Determine the [X, Y] coordinate at the center of the cell enclosing the given text.  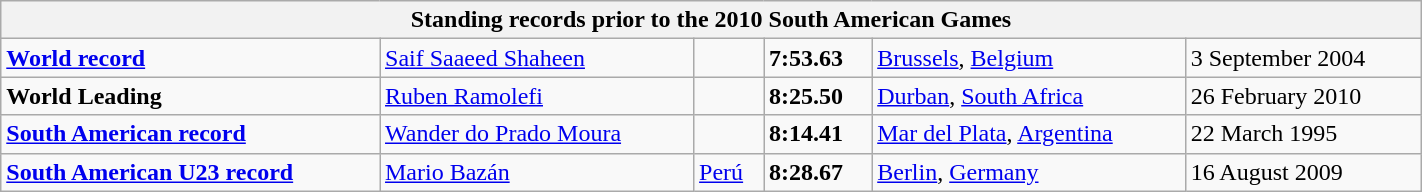
Standing records prior to the 2010 South American Games [711, 20]
22 March 1995 [1303, 134]
8:28.67 [818, 172]
South American U23 record [190, 172]
Mar del Plata, Argentina [1028, 134]
Wander do Prado Moura [537, 134]
26 February 2010 [1303, 96]
World record [190, 58]
16 August 2009 [1303, 172]
8:25.50 [818, 96]
3 September 2004 [1303, 58]
8:14.41 [818, 134]
Mario Bazán [537, 172]
Perú [729, 172]
Saif Saaeed Shaheen [537, 58]
World Leading [190, 96]
South American record [190, 134]
Brussels, Belgium [1028, 58]
Berlin, Germany [1028, 172]
7:53.63 [818, 58]
Durban, South Africa [1028, 96]
Ruben Ramolefi [537, 96]
